Extract the [x, y] coordinate from the center of the cell holding the provided text.  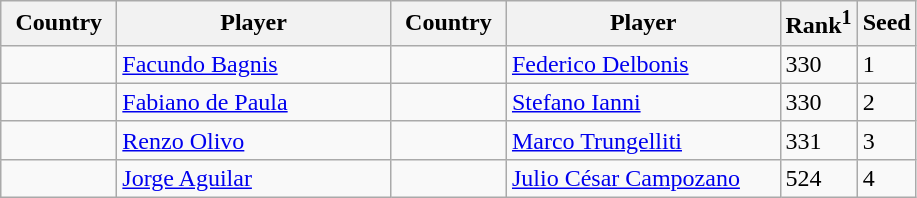
Stefano Ianni [643, 102]
Federico Delbonis [643, 64]
Seed [886, 24]
Jorge Aguilar [254, 178]
Fabiano de Paula [254, 102]
4 [886, 178]
331 [818, 140]
Facundo Bagnis [254, 64]
Julio César Campozano [643, 178]
2 [886, 102]
Renzo Olivo [254, 140]
Rank1 [818, 24]
524 [818, 178]
1 [886, 64]
3 [886, 140]
Marco Trungelliti [643, 140]
